Provide the [X, Y] coordinate of the cell's center where the given text is located.  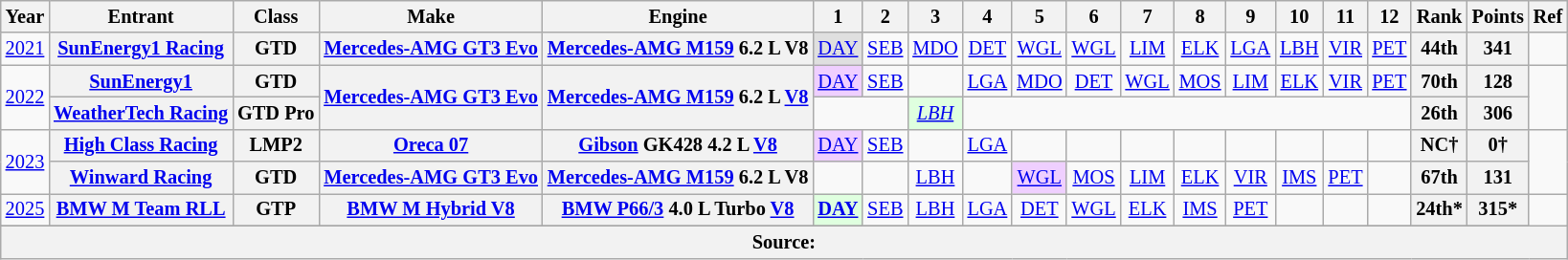
2025 [25, 209]
5 [1040, 16]
Oreca 07 [431, 145]
3 [934, 16]
Winward Racing [141, 178]
7 [1148, 16]
70th [1439, 81]
SunEnergy1 [141, 81]
341 [1498, 49]
24th* [1439, 209]
GTP [276, 209]
44th [1439, 49]
GTD Pro [276, 113]
Rank [1439, 16]
8 [1200, 16]
NC† [1439, 145]
BMW M Team RLL [141, 209]
Year [25, 16]
Make [431, 16]
2 [885, 16]
Gibson GK428 4.2 L V8 [678, 145]
6 [1093, 16]
BMW P66/3 4.0 L Turbo V8 [678, 209]
10 [1299, 16]
1 [838, 16]
Ref [1548, 16]
306 [1498, 113]
9 [1250, 16]
0† [1498, 145]
12 [1389, 16]
LMP2 [276, 145]
WeatherTech Racing [141, 113]
Engine [678, 16]
Class [276, 16]
2021 [25, 49]
26th [1439, 113]
4 [988, 16]
2022 [25, 97]
128 [1498, 81]
SunEnergy1 Racing [141, 49]
BMW M Hybrid V8 [431, 209]
Points [1498, 16]
67th [1439, 178]
High Class Racing [141, 145]
Source: [784, 242]
131 [1498, 178]
11 [1346, 16]
Entrant [141, 16]
315* [1498, 209]
2023 [25, 161]
